From the cell containing the given text, extract its center point as (x, y) coordinate. 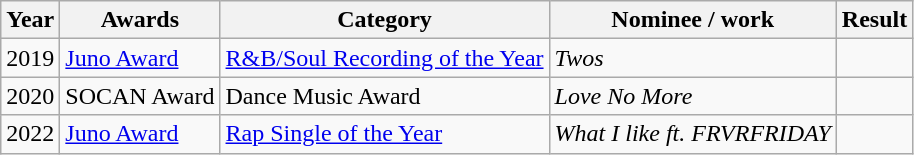
R&B/Soul Recording of the Year (384, 58)
Awards (140, 20)
Twos (692, 58)
Nominee / work (692, 20)
SOCAN Award (140, 96)
Dance Music Award (384, 96)
Result (874, 20)
Category (384, 20)
2019 (30, 58)
Year (30, 20)
Love No More (692, 96)
2020 (30, 96)
Rap Single of the Year (384, 134)
What I like ft. FRVRFRIDAY (692, 134)
2022 (30, 134)
